Identify which cell holds the provided text, then report its [x, y] central coordinate. 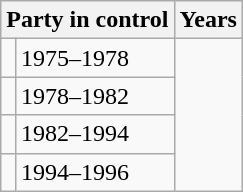
1975–1978 [94, 58]
Party in control [88, 20]
1994–1996 [94, 172]
1982–1994 [94, 134]
Years [208, 20]
1978–1982 [94, 96]
